Detect which cell encompasses the target text, then output its (X, Y) center coordinate. 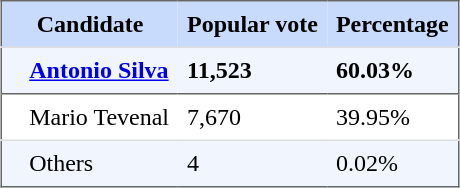
Percentage (393, 24)
Popular vote (252, 24)
Others (99, 163)
11,523 (252, 70)
4 (252, 163)
60.03% (393, 70)
Mario Tevenal (99, 117)
Antonio Silva (99, 70)
39.95% (393, 117)
Candidate (90, 24)
7,670 (252, 117)
0.02% (393, 163)
